Scan for the cell matching the given text and deliver its (x, y) coordinate at center. 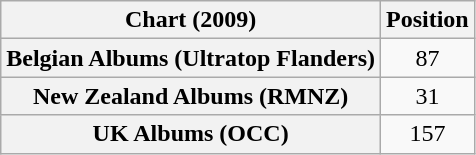
31 (428, 96)
Belgian Albums (Ultratop Flanders) (191, 58)
UK Albums (OCC) (191, 134)
New Zealand Albums (RMNZ) (191, 96)
Chart (2009) (191, 20)
157 (428, 134)
Position (428, 20)
87 (428, 58)
